For the text-containing cell, return its midpoint in (x, y) coordinate format. 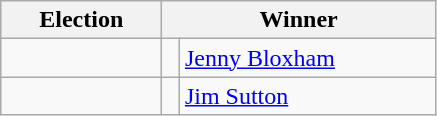
Winner (299, 20)
Jim Sutton (307, 96)
Election (82, 20)
Jenny Bloxham (307, 58)
